Scan for the cell matching the given text and deliver its (x, y) coordinate at center. 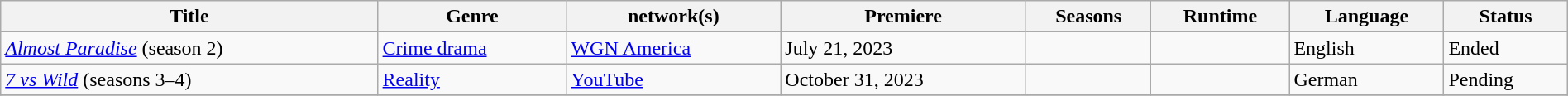
Language (1366, 17)
Seasons (1088, 17)
German (1366, 79)
English (1366, 48)
July 21, 2023 (903, 48)
Premiere (903, 17)
YouTube (673, 79)
Crime drama (472, 48)
October 31, 2023 (903, 79)
Reality (472, 79)
network(s) (673, 17)
Genre (472, 17)
Almost Paradise (season 2) (189, 48)
7 vs Wild (seasons 3–4) (189, 79)
Runtime (1221, 17)
Title (189, 17)
Pending (1505, 79)
WGN America (673, 48)
Status (1505, 17)
Ended (1505, 48)
